Scan for the cell matching the given text and deliver its (X, Y) coordinate at center. 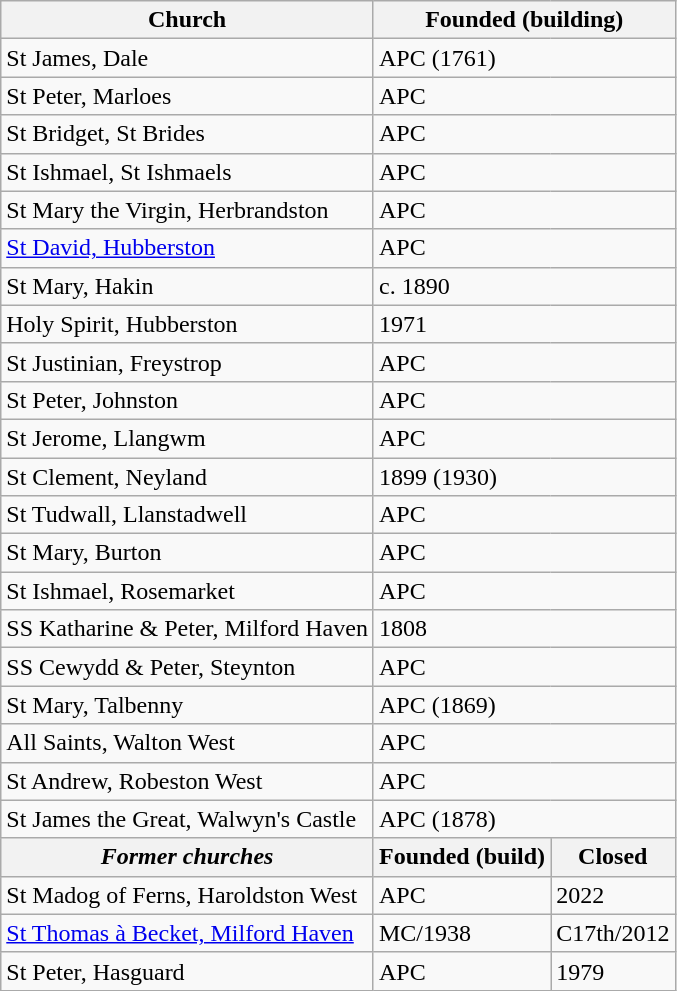
St Peter, Marloes (188, 96)
Closed (613, 857)
MC/1938 (462, 933)
St Tudwall, Llanstadwell (188, 515)
St Andrew, Robeston West (188, 781)
St Mary, Burton (188, 553)
St Mary the Virgin, Herbrandston (188, 210)
St Clement, Neyland (188, 477)
St Mary, Hakin (188, 286)
Church (188, 20)
1808 (524, 629)
C17th/2012 (613, 933)
St James the Great, Walwyn's Castle (188, 819)
St Jerome, Llangwm (188, 438)
St Ishmael, St Ishmaels (188, 172)
Holy Spirit, Hubberston (188, 324)
St Peter, Johnston (188, 400)
Founded (build) (462, 857)
St Justinian, Freystrop (188, 362)
SS Katharine & Peter, Milford Haven (188, 629)
Former churches (188, 857)
1971 (524, 324)
St James, Dale (188, 58)
St David, Hubberston (188, 248)
APC (1869) (524, 705)
APC (1878) (524, 819)
St Thomas à Becket, Milford Haven (188, 933)
St Madog of Ferns, Haroldston West (188, 895)
All Saints, Walton West (188, 743)
St Peter, Hasguard (188, 971)
St Mary, Talbenny (188, 705)
1899 (1930) (524, 477)
Founded (building) (524, 20)
St Bridget, St Brides (188, 134)
St Ishmael, Rosemarket (188, 591)
APC (1761) (524, 58)
1979 (613, 971)
2022 (613, 895)
SS Cewydd & Peter, Steynton (188, 667)
c. 1890 (524, 286)
